Determine the [x, y] coordinate at the center of the cell enclosing the given text.  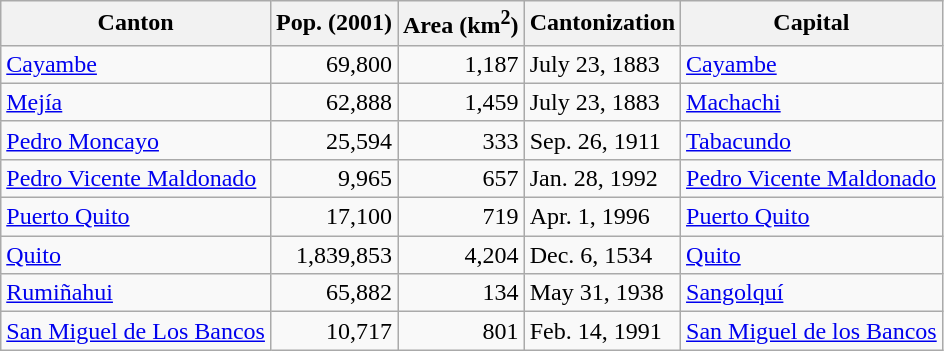
Area (km2) [462, 24]
Dec. 6, 1534 [602, 255]
Pop. (2001) [334, 24]
719 [462, 217]
Cantonization [602, 24]
May 31, 1938 [602, 293]
Capital [812, 24]
Sep. 26, 1911 [602, 140]
1,459 [462, 102]
657 [462, 178]
25,594 [334, 140]
Machachi [812, 102]
801 [462, 331]
333 [462, 140]
17,100 [334, 217]
65,882 [334, 293]
Pedro Moncayo [136, 140]
Feb. 14, 1991 [602, 331]
Jan. 28, 1992 [602, 178]
Apr. 1, 1996 [602, 217]
10,717 [334, 331]
Mejía [136, 102]
9,965 [334, 178]
Tabacundo [812, 140]
Rumiñahui [136, 293]
Canton [136, 24]
1,187 [462, 64]
Sangolquí [812, 293]
134 [462, 293]
San Miguel de los Bancos [812, 331]
69,800 [334, 64]
62,888 [334, 102]
4,204 [462, 255]
1,839,853 [334, 255]
San Miguel de Los Bancos [136, 331]
